Scan for the cell matching the given text and deliver its (x, y) coordinate at center. 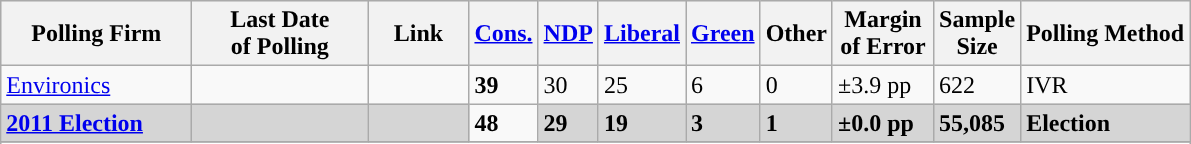
Green (724, 34)
39 (504, 85)
±0.0 pp (882, 123)
Last Dateof Polling (280, 34)
Cons. (504, 34)
NDP (568, 34)
19 (642, 123)
29 (568, 123)
±3.9 pp (882, 85)
Marginof Error (882, 34)
SampleSize (978, 34)
Election (1106, 123)
Other (796, 34)
1 (796, 123)
Environics (96, 85)
622 (978, 85)
55,085 (978, 123)
0 (796, 85)
48 (504, 123)
30 (568, 85)
Liberal (642, 34)
2011 Election (96, 123)
IVR (1106, 85)
Polling Firm (96, 34)
3 (724, 123)
25 (642, 85)
Link (418, 34)
6 (724, 85)
Polling Method (1106, 34)
